From the cell containing the given text, extract its center point as (x, y) coordinate. 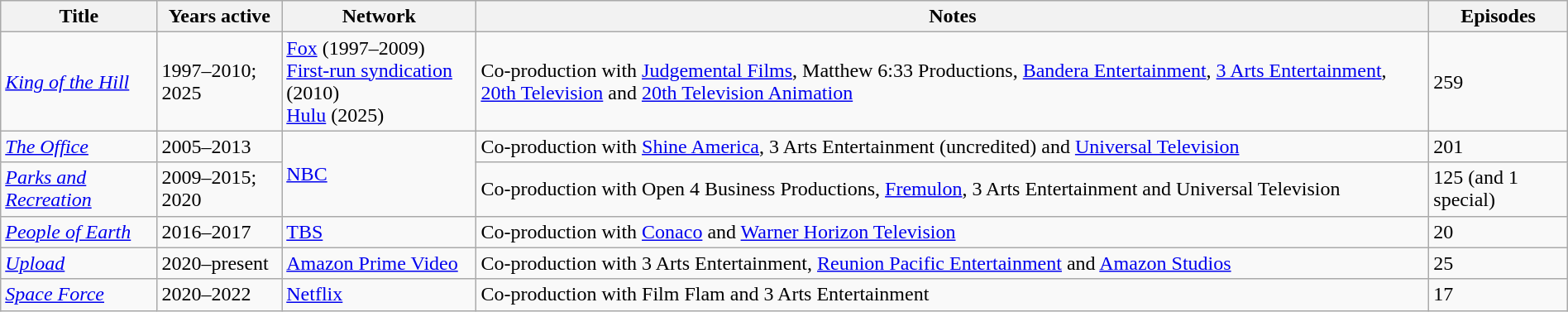
Netflix (379, 295)
259 (1499, 81)
Co-production with Film Flam and 3 Arts Entertainment (953, 295)
125 (and 1 special) (1499, 189)
2020–2022 (220, 295)
2016–2017 (220, 232)
Co-production with Shine America, 3 Arts Entertainment (uncredited) and Universal Television (953, 146)
Notes (953, 17)
Upload (79, 263)
Episodes (1499, 17)
TBS (379, 232)
20 (1499, 232)
Space Force (79, 295)
Fox (1997–2009)First-run syndication (2010)Hulu (2025) (379, 81)
Network (379, 17)
Parks and Recreation (79, 189)
Co-production with Open 4 Business Productions, Fremulon, 3 Arts Entertainment and Universal Television (953, 189)
Co-production with Conaco and Warner Horizon Television (953, 232)
2005–2013 (220, 146)
King of the Hill (79, 81)
2020–present (220, 263)
The Office (79, 146)
Amazon Prime Video (379, 263)
NBC (379, 174)
Years active (220, 17)
2009–2015; 2020 (220, 189)
201 (1499, 146)
People of Earth (79, 232)
Title (79, 17)
25 (1499, 263)
1997–2010; 2025 (220, 81)
17 (1499, 295)
Co-production with 3 Arts Entertainment, Reunion Pacific Entertainment and Amazon Studios (953, 263)
